Identify which cell holds the provided text, then report its (X, Y) central coordinate. 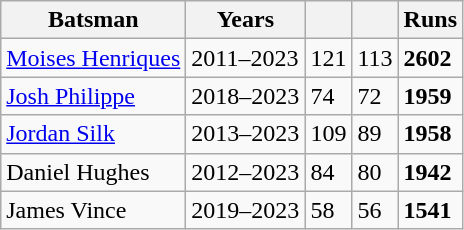
Runs (430, 20)
Daniel Hughes (94, 172)
109 (328, 134)
2602 (430, 58)
56 (375, 210)
80 (375, 172)
1958 (430, 134)
Moises Henriques (94, 58)
1942 (430, 172)
Josh Philippe (94, 96)
2012–2023 (246, 172)
121 (328, 58)
Years (246, 20)
2019–2023 (246, 210)
1541 (430, 210)
2013–2023 (246, 134)
113 (375, 58)
2018–2023 (246, 96)
James Vince (94, 210)
74 (328, 96)
Batsman (94, 20)
1959 (430, 96)
Jordan Silk (94, 134)
58 (328, 210)
2011–2023 (246, 58)
89 (375, 134)
84 (328, 172)
72 (375, 96)
